Detect which cell encompasses the target text, then output its [x, y] center coordinate. 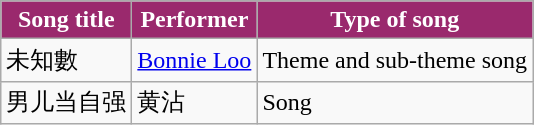
Theme and sub-theme song [395, 60]
Type of song [395, 20]
Bonnie Loo [194, 60]
黄沾 [194, 102]
Performer [194, 20]
男儿当自强 [66, 102]
Song title [66, 20]
Song [395, 102]
未知數 [66, 60]
